Return [x, y] of the center of cell containing provided text 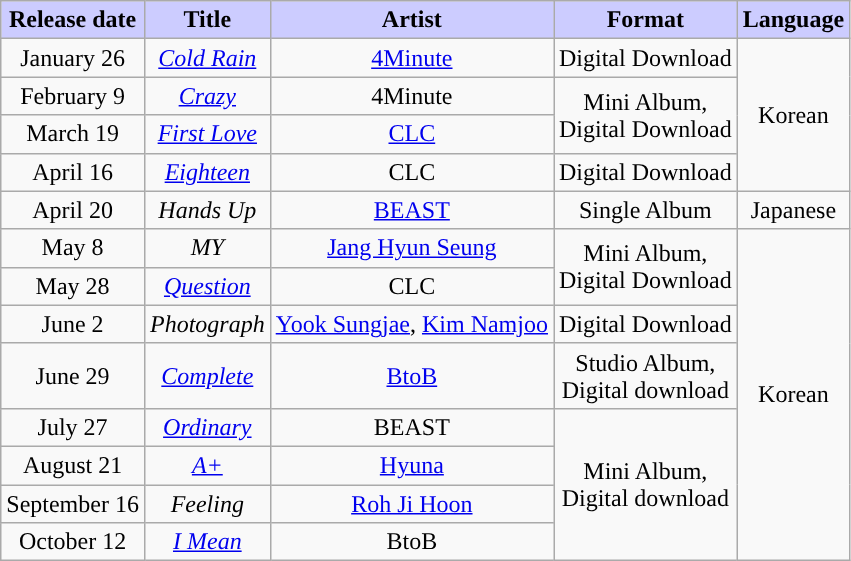
May 28 [73, 286]
Hands Up [207, 210]
Complete [207, 376]
Crazy [207, 96]
Release date [73, 20]
July 27 [73, 427]
June 2 [73, 324]
Cold Rain [207, 58]
April 20 [73, 210]
First Love [207, 134]
Title [207, 20]
Yook Sungjae, Kim Namjoo [412, 324]
Artist [412, 20]
March 19 [73, 134]
I Mean [207, 542]
Japanese [793, 210]
May 8 [73, 248]
A+ [207, 465]
April 16 [73, 172]
Ordinary [207, 427]
Roh Ji Hoon [412, 503]
Hyuna [412, 465]
January 26 [73, 58]
February 9 [73, 96]
September 16 [73, 503]
MY [207, 248]
Jang Hyun Seung [412, 248]
October 12 [73, 542]
Question [207, 286]
Format [646, 20]
Photograph [207, 324]
August 21 [73, 465]
Single Album [646, 210]
Language [793, 20]
Studio Album,Digital download [646, 376]
Mini Album,Digital download [646, 484]
Eighteen [207, 172]
June 29 [73, 376]
Feeling [207, 503]
